Identify which cell holds the provided text, then report its (x, y) central coordinate. 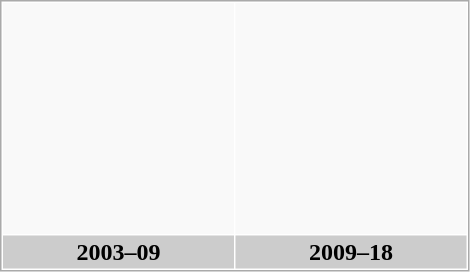
2009–18 (352, 252)
2003–09 (118, 252)
